Extract the (X, Y) coordinate from the center of the cell holding the provided text.  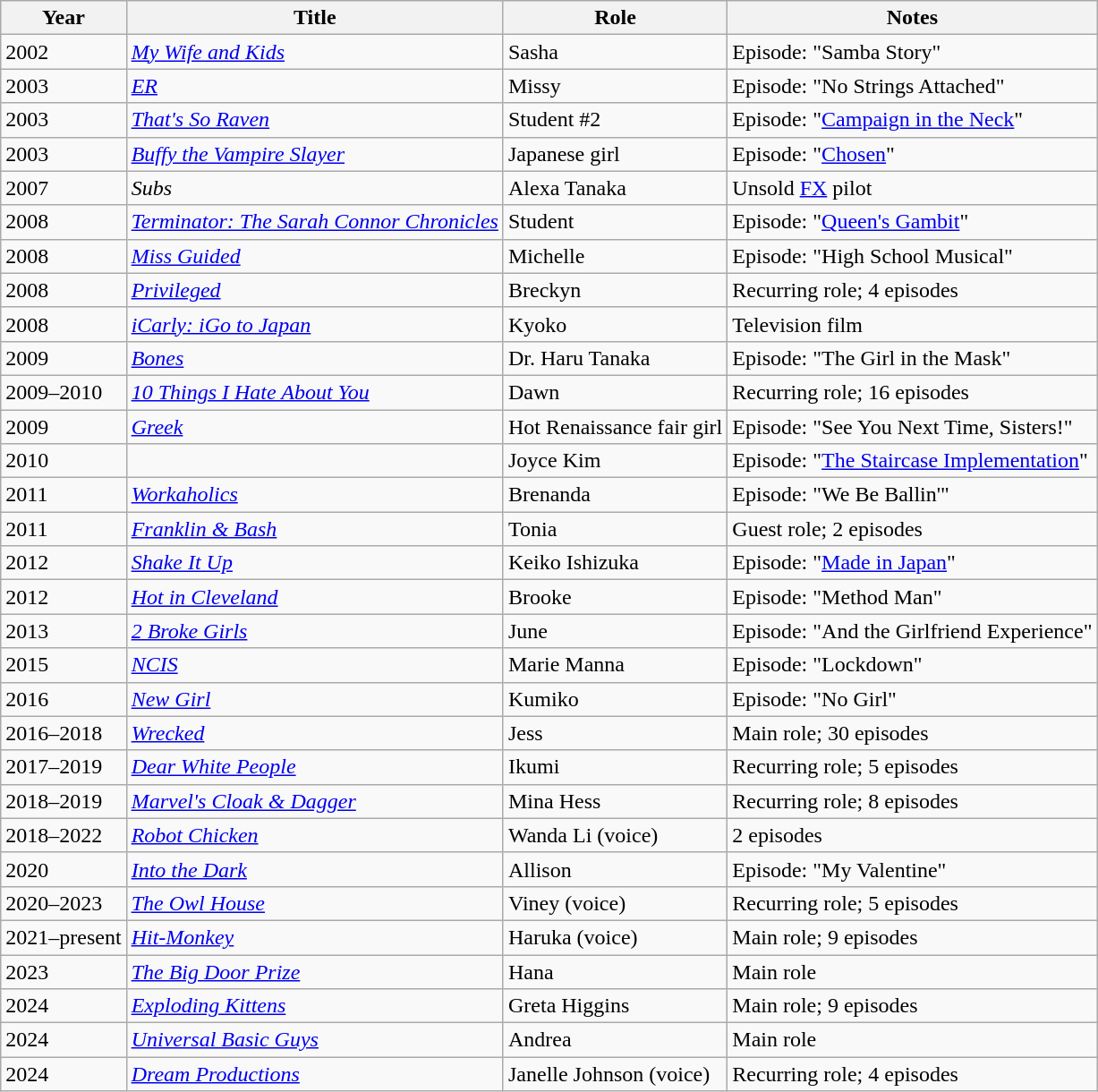
Kyoko (615, 324)
Greek (315, 427)
Wanda Li (voice) (615, 835)
Tonia (615, 529)
Miss Guided (315, 256)
Breckyn (615, 290)
Dawn (615, 392)
Episode: "My Valentine" (913, 869)
Student #2 (615, 120)
Universal Basic Guys (315, 1040)
Episode: "No Girl" (913, 699)
2020–2023 (64, 903)
Dr. Haru Tanaka (615, 358)
2016 (64, 699)
Episode: "Samba Story" (913, 52)
Hot in Cleveland (315, 597)
The Big Door Prize (315, 971)
Episode: "Chosen" (913, 154)
Marie Manna (615, 665)
Allison (615, 869)
Television film (913, 324)
2 Broke Girls (315, 631)
Recurring role; 8 episodes (913, 801)
Privileged (315, 290)
New Girl (315, 699)
2018–2019 (64, 801)
2021–present (64, 937)
Marvel's Cloak & Dagger (315, 801)
2016–2018 (64, 733)
2009–2010 (64, 392)
Sasha (615, 52)
Episode: "Made in Japan" (913, 563)
Episode: "And the Girlfriend Experience" (913, 631)
Recurring role; 16 episodes (913, 392)
Hana (615, 971)
Mina Hess (615, 801)
Hit-Monkey (315, 937)
Ikumi (615, 767)
iCarly: iGo to Japan (315, 324)
2010 (64, 461)
2018–2022 (64, 835)
Joyce Kim (615, 461)
Janelle Johnson (voice) (615, 1074)
Haruka (voice) (615, 937)
Main role; 30 episodes (913, 733)
Guest role; 2 episodes (913, 529)
2002 (64, 52)
Role (615, 18)
2013 (64, 631)
Year (64, 18)
Episode: "Campaign in the Neck" (913, 120)
Exploding Kittens (315, 1006)
2007 (64, 188)
Viney (voice) (615, 903)
Terminator: The Sarah Connor Chronicles (315, 222)
Episode: "Queen's Gambit" (913, 222)
Keiko Ishizuka (615, 563)
Hot Renaissance fair girl (615, 427)
Subs (315, 188)
Into the Dark (315, 869)
That's So Raven (315, 120)
June (615, 631)
Episode: "No Strings Attached" (913, 86)
2020 (64, 869)
Shake It Up (315, 563)
Episode: "High School Musical" (913, 256)
NCIS (315, 665)
Workaholics (315, 495)
Dear White People (315, 767)
My Wife and Kids (315, 52)
Andrea (615, 1040)
Brenanda (615, 495)
2 episodes (913, 835)
Japanese girl (615, 154)
ER (315, 86)
Kumiko (615, 699)
2023 (64, 971)
Student (615, 222)
2015 (64, 665)
Episode: "We Be Ballin'" (913, 495)
Michelle (615, 256)
10 Things I Hate About You (315, 392)
Notes (913, 18)
Missy (615, 86)
Unsold FX pilot (913, 188)
Dream Productions (315, 1074)
2017–2019 (64, 767)
Greta Higgins (615, 1006)
Episode: "Method Man" (913, 597)
Episode: "The Girl in the Mask" (913, 358)
Robot Chicken (315, 835)
Alexa Tanaka (615, 188)
Franklin & Bash (315, 529)
Brooke (615, 597)
The Owl House (315, 903)
Buffy the Vampire Slayer (315, 154)
Title (315, 18)
Bones (315, 358)
Episode: "The Staircase Implementation" (913, 461)
Wrecked (315, 733)
Episode: "Lockdown" (913, 665)
Jess (615, 733)
Episode: "See You Next Time, Sisters!" (913, 427)
